Provide the (X, Y) coordinate of the cell's center where the given text is located.  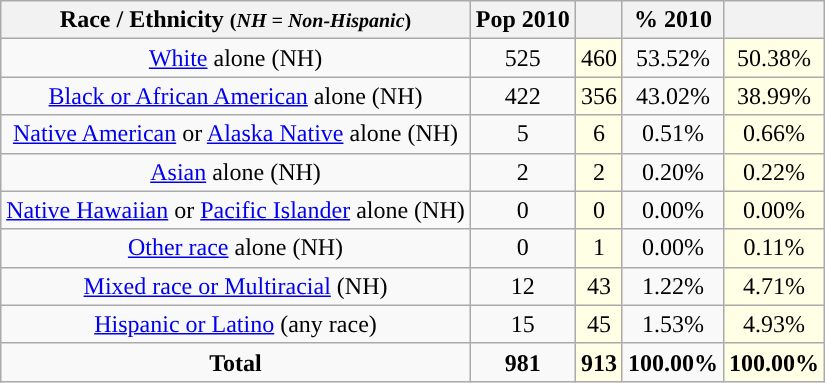
525 (522, 58)
6 (598, 134)
0.66% (774, 134)
Black or African American alone (NH) (236, 96)
12 (522, 286)
460 (598, 58)
4.93% (774, 324)
1.53% (672, 324)
Other race alone (NH) (236, 248)
Hispanic or Latino (any race) (236, 324)
356 (598, 96)
0.11% (774, 248)
Mixed race or Multiracial (NH) (236, 286)
Total (236, 362)
43 (598, 286)
981 (522, 362)
0.20% (672, 172)
Asian alone (NH) (236, 172)
4.71% (774, 286)
913 (598, 362)
Pop 2010 (522, 20)
422 (522, 96)
43.02% (672, 96)
% 2010 (672, 20)
50.38% (774, 58)
1 (598, 248)
38.99% (774, 96)
53.52% (672, 58)
Native Hawaiian or Pacific Islander alone (NH) (236, 210)
Race / Ethnicity (NH = Non-Hispanic) (236, 20)
0.22% (774, 172)
Native American or Alaska Native alone (NH) (236, 134)
45 (598, 324)
0.51% (672, 134)
White alone (NH) (236, 58)
15 (522, 324)
1.22% (672, 286)
5 (522, 134)
